Pinpoint the cell where the given text exists, returning its [x, y] midpoint coordinate. 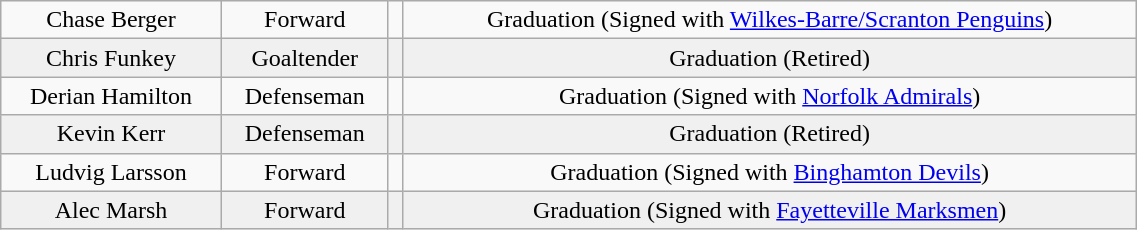
Ludvig Larsson [112, 172]
Graduation (Signed with Fayetteville Marksmen) [769, 210]
Alec Marsh [112, 210]
Chris Funkey [112, 58]
Graduation (Signed with Norfolk Admirals) [769, 96]
Kevin Kerr [112, 134]
Goaltender [304, 58]
Graduation (Signed with Binghamton Devils) [769, 172]
Chase Berger [112, 20]
Derian Hamilton [112, 96]
Graduation (Signed with Wilkes-Barre/Scranton Penguins) [769, 20]
